Return the [x, y] coordinate for the center point of the cell that contains the specified text.  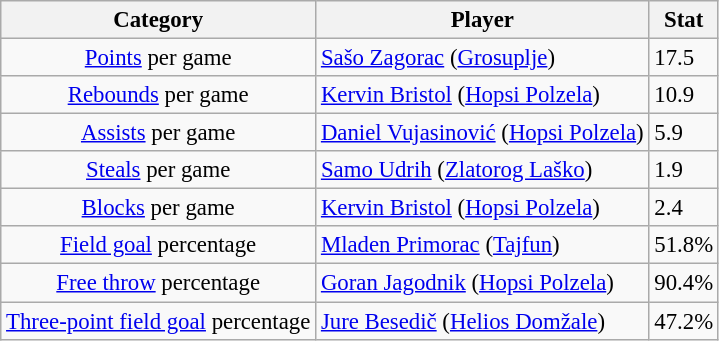
Samo Udrih (Zlatorog Laško) [482, 170]
Assists per game [158, 133]
Category [158, 20]
5.9 [684, 133]
Goran Jagodnik (Hopsi Polzela) [482, 283]
Blocks per game [158, 208]
Stat [684, 20]
Mladen Primorac (Tajfun) [482, 245]
Steals per game [158, 170]
Free throw percentage [158, 283]
Rebounds per game [158, 95]
90.4% [684, 283]
Three-point field goal percentage [158, 321]
2.4 [684, 208]
Jure Besedič (Helios Domžale) [482, 321]
Sašo Zagorac (Grosuplje) [482, 58]
51.8% [684, 245]
Points per game [158, 58]
Field goal percentage [158, 245]
Daniel Vujasinović (Hopsi Polzela) [482, 133]
17.5 [684, 58]
47.2% [684, 321]
10.9 [684, 95]
Player [482, 20]
1.9 [684, 170]
